Output the [x, y] coordinate of the center of the cell containing the given text.  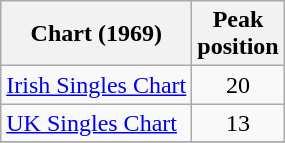
UK Singles Chart [96, 123]
Peakposition [238, 34]
Irish Singles Chart [96, 85]
13 [238, 123]
20 [238, 85]
Chart (1969) [96, 34]
